Return [x, y] of the center of cell containing provided text 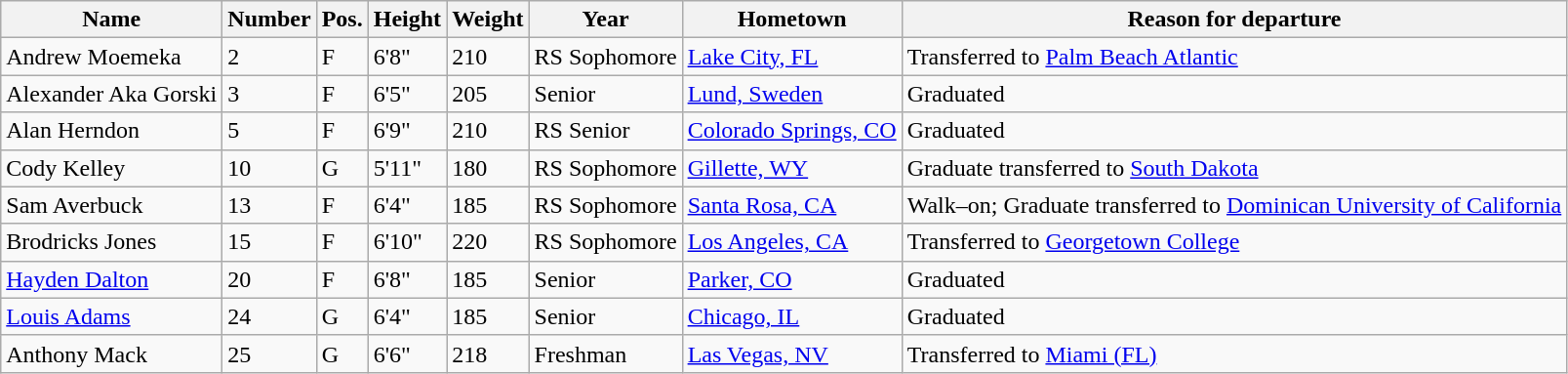
Transferred to Palm Beach Atlantic [1234, 57]
13 [269, 205]
6'10" [407, 242]
Pos. [342, 20]
Brodricks Jones [111, 242]
Walk–on; Graduate transferred to Dominican University of California [1234, 205]
5 [269, 131]
25 [269, 353]
Santa Rosa, CA [792, 205]
Los Angeles, CA [792, 242]
6'6" [407, 353]
Anthony Mack [111, 353]
Name [111, 20]
3 [269, 94]
Height [407, 20]
Year [605, 20]
Las Vegas, NV [792, 353]
Andrew Moemeka [111, 57]
Hayden Dalton [111, 279]
218 [488, 353]
Transferred to Miami (FL) [1234, 353]
Number [269, 20]
Parker, CO [792, 279]
Freshman [605, 353]
Colorado Springs, CO [792, 131]
Cody Kelley [111, 168]
6'5" [407, 94]
220 [488, 242]
Gillette, WY [792, 168]
Louis Adams [111, 316]
Lund, Sweden [792, 94]
205 [488, 94]
Graduate transferred to South Dakota [1234, 168]
Reason for departure [1234, 20]
5'11" [407, 168]
Sam Averbuck [111, 205]
15 [269, 242]
Alan Herndon [111, 131]
2 [269, 57]
Weight [488, 20]
24 [269, 316]
RS Senior [605, 131]
10 [269, 168]
Hometown [792, 20]
Alexander Aka Gorski [111, 94]
Chicago, IL [792, 316]
180 [488, 168]
Transferred to Georgetown College [1234, 242]
Lake City, FL [792, 57]
6'9" [407, 131]
20 [269, 279]
